Return the (X, Y) coordinate for the center point of the cell that contains the specified text.  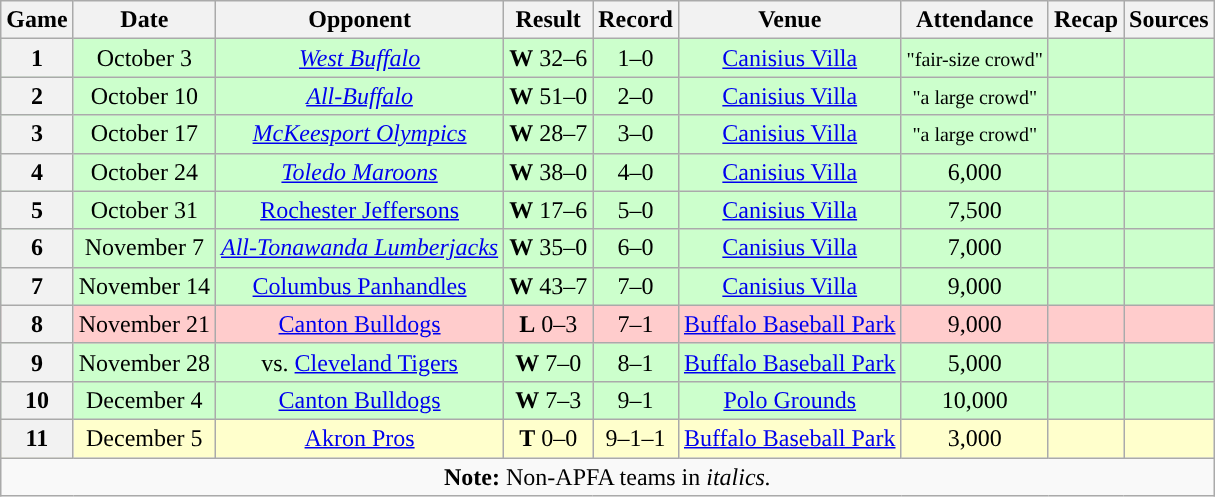
W 43–7 (548, 286)
W 28–7 (548, 134)
4–0 (636, 172)
10,000 (974, 400)
7–1 (636, 324)
9–1 (636, 400)
1 (37, 58)
W 7–0 (548, 362)
Attendance (974, 20)
W 51–0 (548, 96)
W 38–0 (548, 172)
7–0 (636, 286)
Date (144, 20)
vs. Cleveland Tigers (359, 362)
November 21 (144, 324)
October 24 (144, 172)
3,000 (974, 438)
All-Buffalo (359, 96)
West Buffalo (359, 58)
10 (37, 400)
October 31 (144, 210)
11 (37, 438)
All-Tonawanda Lumberjacks (359, 248)
"fair-size crowd" (974, 58)
Rochester Jeffersons (359, 210)
3–0 (636, 134)
9 (37, 362)
November 28 (144, 362)
6,000 (974, 172)
November 7 (144, 248)
Toledo Maroons (359, 172)
7 (37, 286)
December 5 (144, 438)
8 (37, 324)
McKeesport Olympics (359, 134)
5,000 (974, 362)
W 7–3 (548, 400)
6 (37, 248)
7,500 (974, 210)
Sources (1170, 20)
Note: Non-APFA teams in italics. (608, 477)
9–1–1 (636, 438)
2–0 (636, 96)
3 (37, 134)
Result (548, 20)
December 4 (144, 400)
Venue (790, 20)
6–0 (636, 248)
Recap (1086, 20)
October 10 (144, 96)
5–0 (636, 210)
1–0 (636, 58)
W 17–6 (548, 210)
Columbus Panhandles (359, 286)
Akron Pros (359, 438)
November 14 (144, 286)
4 (37, 172)
W 35–0 (548, 248)
2 (37, 96)
L 0–3 (548, 324)
Record (636, 20)
5 (37, 210)
8–1 (636, 362)
7,000 (974, 248)
October 17 (144, 134)
Game (37, 20)
Polo Grounds (790, 400)
Opponent (359, 20)
W 32–6 (548, 58)
October 3 (144, 58)
T 0–0 (548, 438)
